For the text-containing cell, return its midpoint in [x, y] coordinate format. 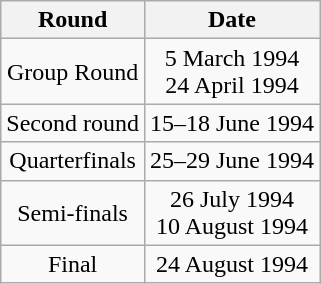
26 July 199410 August 1994 [232, 212]
25–29 June 1994 [232, 161]
5 March 199424 April 1994 [232, 72]
Date [232, 20]
15–18 June 1994 [232, 123]
Second round [73, 123]
Semi-finals [73, 212]
Group Round [73, 72]
Quarterfinals [73, 161]
Round [73, 20]
24 August 1994 [232, 264]
Final [73, 264]
